Return [X, Y] of the center of cell containing provided text 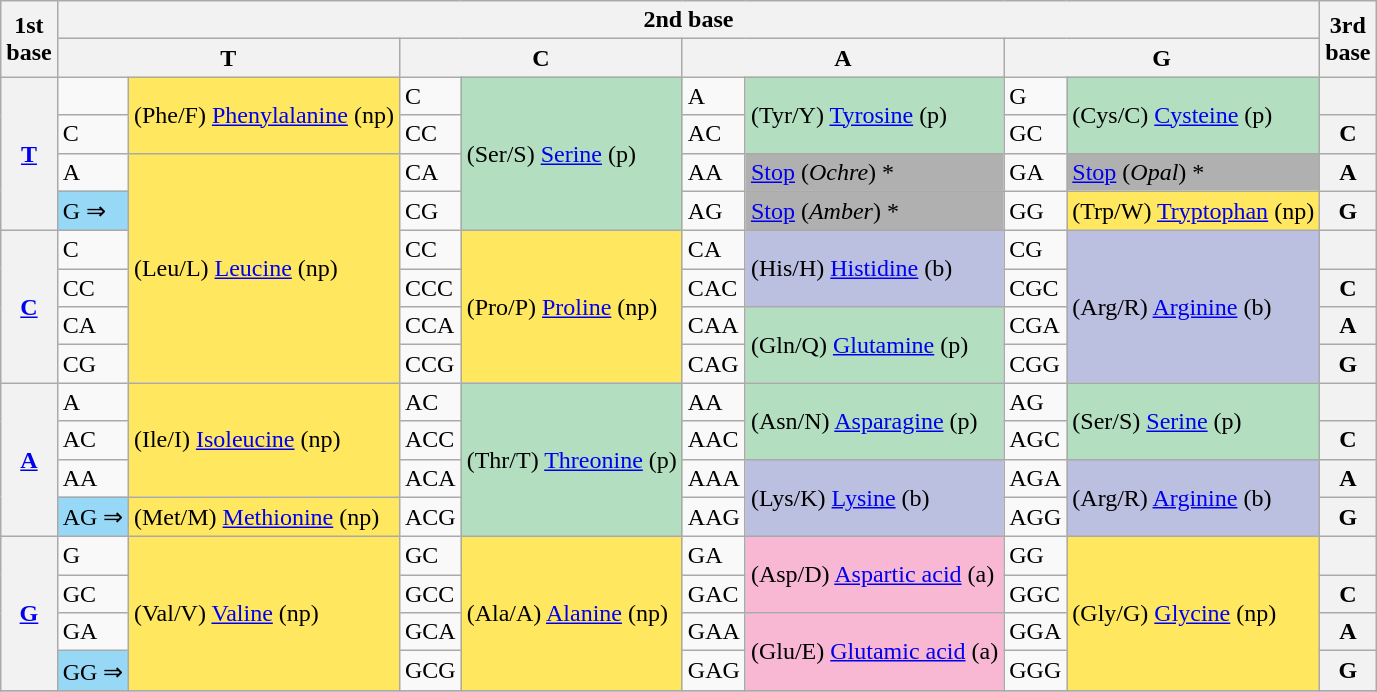
Stop (Opal) * [1194, 172]
(Tyr/Y) Tyrosine (p) [874, 115]
(Trp/W) Tryptophan (np) [1194, 211]
(Phe/F) Phenylalanine (np) [264, 115]
(Ala/A) Alanine (np) [572, 614]
AAC [714, 440]
(Lys/K) Lysine (b) [874, 498]
(Cys/C) Cysteine (p) [1194, 115]
GCA [430, 632]
CAC [714, 288]
(Thr/T) Threonine (p) [572, 460]
GGG [1036, 671]
CAG [714, 364]
CCC [430, 288]
(Asn/N) Asparagine (p) [874, 421]
ACC [430, 440]
3rdbase [1348, 39]
ACA [430, 478]
(Gly/G) Glycine (np) [1194, 614]
G ⇒ [92, 211]
GG ⇒ [92, 671]
Stop (Ochre) * [874, 172]
CGA [1036, 326]
Stop (Amber) * [874, 211]
GAG [714, 671]
1stbase [29, 39]
CAA [714, 326]
2nd base [688, 20]
(Met/M) Methionine (np) [264, 517]
(Leu/L) Leucine (np) [264, 268]
AAA [714, 478]
GCG [430, 671]
CGG [1036, 364]
GAA [714, 632]
(His/H) Histidine (b) [874, 269]
CCA [430, 326]
(Pro/P) Proline (np) [572, 307]
(Gln/Q) Glutamine (p) [874, 345]
(Glu/E) Glutamic acid (a) [874, 652]
AGC [1036, 440]
GGC [1036, 594]
GGA [1036, 632]
AGA [1036, 478]
AGG [1036, 517]
AG ⇒ [92, 517]
(Val/V) Valine (np) [264, 614]
CGC [1036, 288]
AAG [714, 517]
GCC [430, 594]
CCG [430, 364]
(Asp/D) Aspartic acid (a) [874, 575]
(Ile/I) Isoleucine (np) [264, 440]
ACG [430, 517]
GAC [714, 594]
